Search for the cell housing the specified text and yield its (x, y) center coordinate. 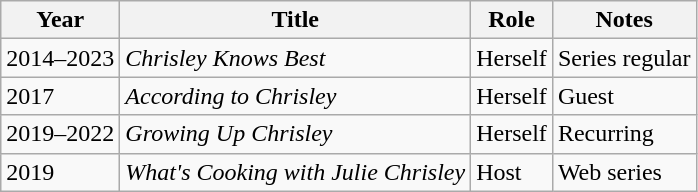
Series regular (624, 58)
Chrisley Knows Best (296, 58)
Recurring (624, 134)
Notes (624, 20)
2014–2023 (60, 58)
Year (60, 20)
2019 (60, 172)
What's Cooking with Julie Chrisley (296, 172)
Growing Up Chrisley (296, 134)
Web series (624, 172)
Role (512, 20)
Host (512, 172)
2019–2022 (60, 134)
2017 (60, 96)
According to Chrisley (296, 96)
Title (296, 20)
Guest (624, 96)
